Output the (X, Y) coordinate of the center of the cell containing the given text.  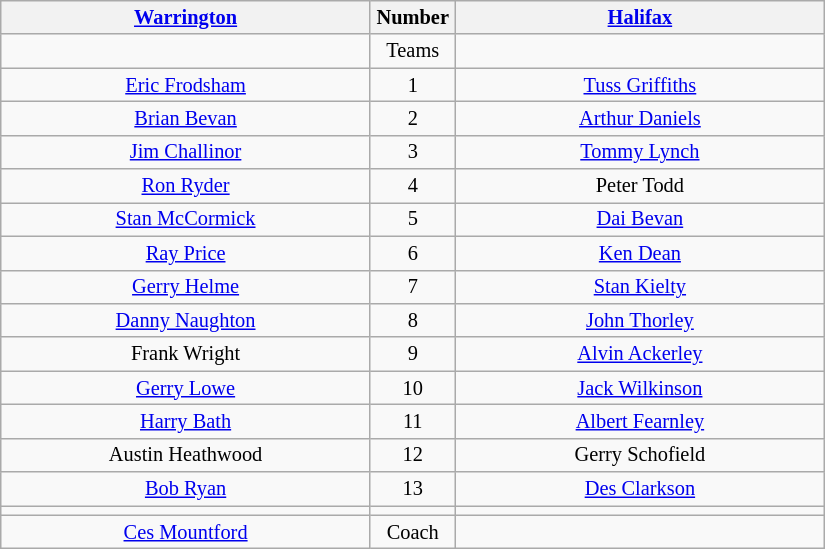
Albert Fearnley (640, 421)
5 (412, 219)
Tommy Lynch (640, 152)
12 (412, 455)
Peter Todd (640, 186)
6 (412, 253)
Stan McCormick (186, 219)
Des Clarkson (640, 489)
Austin Heathwood (186, 455)
11 (412, 421)
Halifax (640, 17)
John Thorley (640, 320)
Arthur Daniels (640, 118)
Ray Price (186, 253)
Coach (412, 532)
2 (412, 118)
Frank Wright (186, 354)
Brian Bevan (186, 118)
Warrington (186, 17)
Dai Bevan (640, 219)
Ron Ryder (186, 186)
Bob Ryan (186, 489)
Number (412, 17)
8 (412, 320)
Gerry Schofield (640, 455)
Gerry Lowe (186, 388)
Teams (412, 51)
1 (412, 85)
Jack Wilkinson (640, 388)
4 (412, 186)
9 (412, 354)
Jim Challinor (186, 152)
7 (412, 287)
Ces Mountford (186, 532)
Ken Dean (640, 253)
Eric Frodsham (186, 85)
10 (412, 388)
Harry Bath (186, 421)
13 (412, 489)
3 (412, 152)
Alvin Ackerley (640, 354)
Danny Naughton (186, 320)
Gerry Helme (186, 287)
Stan Kielty (640, 287)
Tuss Griffiths (640, 85)
